Capture the cell that displays the provided text and extract its [X, Y] central coordinate. 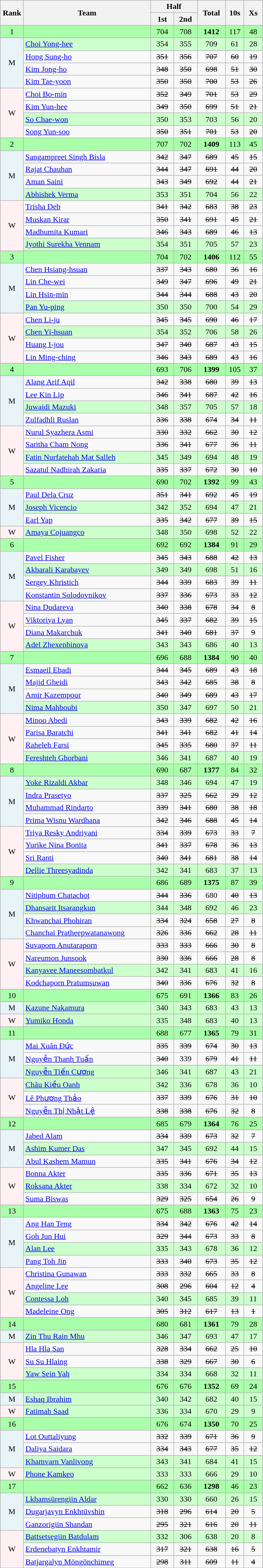
Parisa Baratchi [87, 732]
328 [162, 1349]
60 [235, 57]
10s [235, 13]
Chanchai Pratheepwatanawong [87, 933]
Kanyavee Maneesombatkul [87, 970]
1298 [211, 1486]
295 [162, 1524]
Roksana Akter [87, 1186]
Kim Tae-yoon [87, 82]
324 [185, 920]
660 [211, 1499]
Choi Bo-min [87, 94]
357 [185, 407]
670 [211, 1411]
684 [211, 1461]
Eshaq Ibrahim [87, 1399]
Contessa Loh [87, 1299]
308 [162, 1286]
49 [235, 282]
Paul Dela Cruz [87, 495]
Nima Mahboubi [87, 707]
Indra Prasetyo [87, 795]
Akbarali Karabayev [87, 570]
Pavel Fisher [87, 557]
703 [211, 119]
326 [162, 933]
Suvaporn Anutaraporn [87, 945]
Nguyễn Thị Nhật Lệ [87, 1111]
356 [185, 57]
Adel Zhexenbinova [87, 645]
3 [12, 257]
Rank [12, 13]
Fereshteh Ghorbani [87, 757]
Jyothi Surekha Vennam [87, 244]
305 [162, 1311]
So Chae-won [87, 119]
61 [235, 44]
697 [211, 707]
306 [185, 1536]
Team [87, 13]
Kim Jong-ho [87, 69]
Sergey Khristich [87, 582]
Christina Gunawan [87, 1274]
112 [235, 257]
Yaw Sein Yah [87, 1374]
Bonna Akter [87, 1174]
Lin Che-wei [87, 282]
Angeline Lee [87, 1286]
Chen Li-ju [87, 319]
Muskan Kirar [87, 219]
Phone Kamkeo [87, 1474]
Half [174, 7]
Sri Ranti [87, 858]
1409 [211, 144]
Ashim Kumer Das [87, 1148]
69 [235, 1386]
113 [235, 144]
2 [12, 144]
Batjargalyn Möngönchimeg [87, 1562]
Trisha Deb [87, 207]
Triya Resky Andriyani [87, 833]
Juwaidi Mazuki [87, 407]
709 [211, 44]
1392 [211, 482]
Abul Kashem Mamun [87, 1161]
Rajat Chauhan [87, 169]
Nurul Syazhera Asmi [87, 432]
24 [253, 1386]
1365 [211, 1033]
654 [211, 1199]
636 [185, 1486]
Mai Xuân Đức [87, 1046]
298 [162, 1562]
614 [211, 1511]
Yurike Nina Bonita [87, 845]
Song Yun-soo [87, 132]
Nareumon Junsook [87, 958]
Majid Gheidi [87, 682]
1363 [211, 1211]
58 [235, 332]
Fatimah Saad [87, 1411]
99 [235, 482]
Madhumita Kumari [87, 232]
Sazatul Nadhirah Zakaria [87, 470]
27 [235, 920]
Saritha Cham Nong [87, 445]
Yumiko Honda [87, 1020]
616 [211, 1524]
609 [211, 1562]
604 [211, 1286]
Kodchaporn Pratumsuwan [87, 983]
2nd [185, 19]
Zin Thu Rain Mhu [87, 1336]
52 [235, 532]
Chen Yi-hsuan [87, 332]
317 [162, 1549]
Minoo Abedi [87, 720]
Zulfadhli Ruslan [87, 420]
Pan Yu-ping [87, 307]
Pang Toh Jin [87, 1261]
Alang Arif Aqil [87, 382]
617 [211, 1311]
Viktoriya Lyan [87, 620]
70 [235, 1424]
1st [162, 19]
Battsetsegiin Batdulam [87, 1536]
311 [185, 1562]
Choi Yong-hee [87, 44]
91 [235, 545]
1399 [211, 370]
Erdenebatyn Enkhtamir [87, 1549]
Nguyễn Tiến Cương [87, 1072]
Kazune Nakamura [87, 1008]
105 [235, 370]
Su Su Hlaing [87, 1361]
668 [211, 1374]
1350 [211, 1424]
Ganzorigiin Shandan [87, 1524]
Raheleh Farsi [87, 745]
Ang Han Teng [87, 1224]
75 [235, 1211]
90 [235, 657]
Khamvarn Vanlivong [87, 1461]
1412 [211, 32]
Suma Biswas [87, 1199]
Aman Saini [87, 182]
708 [185, 32]
Hong Sung-ho [87, 57]
Dellie Threesyadinda [87, 870]
Hla Hla San [87, 1349]
50 [235, 707]
55 [253, 257]
658 [211, 920]
355 [185, 44]
Muhammad Rindarto [87, 808]
Chen Hsiang-hsuan [87, 269]
Earl Yap [87, 520]
83 [235, 995]
1375 [211, 883]
Total [211, 13]
Goh Jun Hui [87, 1236]
Kim Yun-hee [87, 107]
699 [211, 107]
318 [162, 1511]
Khwanchai Phohiran [87, 920]
Esmaeil Ebadi [87, 670]
Madeleine Ong [87, 1311]
Abhishek Verma [87, 194]
87 [235, 883]
Daliya Saidara [87, 1449]
Alan Lee [87, 1249]
117 [235, 32]
667 [211, 1361]
Huang I-jou [87, 344]
84 [235, 770]
Amir Kazempour [87, 695]
1352 [211, 1386]
Konstantin Solodovnikov [87, 595]
76 [235, 1123]
Lkhamsürengiin Aldar [87, 1499]
Jabed Alam [87, 1136]
Xs [253, 13]
Amaya Cojuangco [87, 532]
Châu Kiều Oanh [87, 1085]
Dugarjavyn Enkhtüvshin [87, 1511]
1364 [211, 1123]
Joseph Vicencio [87, 507]
Lin Ming-ching [87, 357]
Yoke Rizaldi Akbar [87, 783]
Prima Wisnu Wardhana [87, 820]
Lin Hsin-min [87, 294]
1361 [211, 1324]
665 [211, 1274]
1406 [211, 257]
Lê Phương Thảo [87, 1098]
Dhansarit Itsarangkun [87, 908]
Lee Kin Lip [87, 395]
Sangampreet Singh Bisla [87, 157]
Nina Dudareva [87, 607]
Diana Makarchuk [87, 632]
312 [185, 1311]
Lot Outtaliyung [87, 1436]
54 [235, 307]
Nitiphum Chatachot [87, 895]
Nguyễn Thanh Tuấn [87, 1059]
Fatin Nurfatehah Mat Salleh [87, 457]
1377 [211, 770]
1366 [211, 995]
